Provide the (X, Y) coordinate of the cell's center where the given text is located.  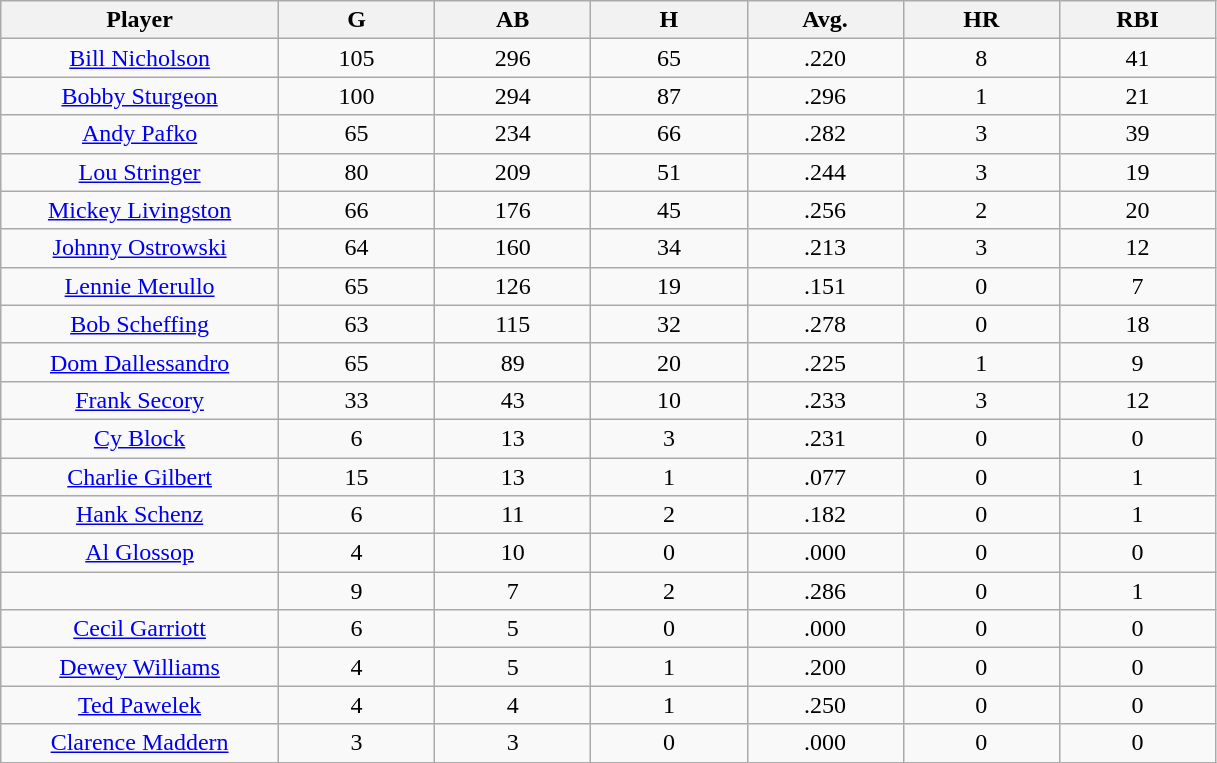
.296 (825, 96)
80 (356, 172)
G (356, 20)
Clarence Maddern (140, 743)
18 (1137, 324)
63 (356, 324)
43 (513, 400)
Mickey Livingston (140, 210)
100 (356, 96)
41 (1137, 58)
Bill Nicholson (140, 58)
.151 (825, 286)
.256 (825, 210)
Charlie Gilbert (140, 477)
32 (669, 324)
.200 (825, 667)
51 (669, 172)
Lou Stringer (140, 172)
Lennie Merullo (140, 286)
33 (356, 400)
.282 (825, 134)
45 (669, 210)
105 (356, 58)
.278 (825, 324)
.225 (825, 362)
Cy Block (140, 438)
126 (513, 286)
.244 (825, 172)
294 (513, 96)
87 (669, 96)
.286 (825, 591)
34 (669, 248)
Bob Scheffing (140, 324)
Dewey Williams (140, 667)
Al Glossop (140, 553)
176 (513, 210)
.233 (825, 400)
.250 (825, 705)
.182 (825, 515)
115 (513, 324)
RBI (1137, 20)
296 (513, 58)
234 (513, 134)
64 (356, 248)
Johnny Ostrowski (140, 248)
Hank Schenz (140, 515)
HR (981, 20)
11 (513, 515)
Dom Dallessandro (140, 362)
8 (981, 58)
Avg. (825, 20)
15 (356, 477)
21 (1137, 96)
.213 (825, 248)
Frank Secory (140, 400)
Cecil Garriott (140, 629)
39 (1137, 134)
.220 (825, 58)
Bobby Sturgeon (140, 96)
.077 (825, 477)
H (669, 20)
209 (513, 172)
89 (513, 362)
.231 (825, 438)
AB (513, 20)
160 (513, 248)
Ted Pawelek (140, 705)
Andy Pafko (140, 134)
Player (140, 20)
